Determine the [x, y] coordinate at the center of the cell enclosing the given text.  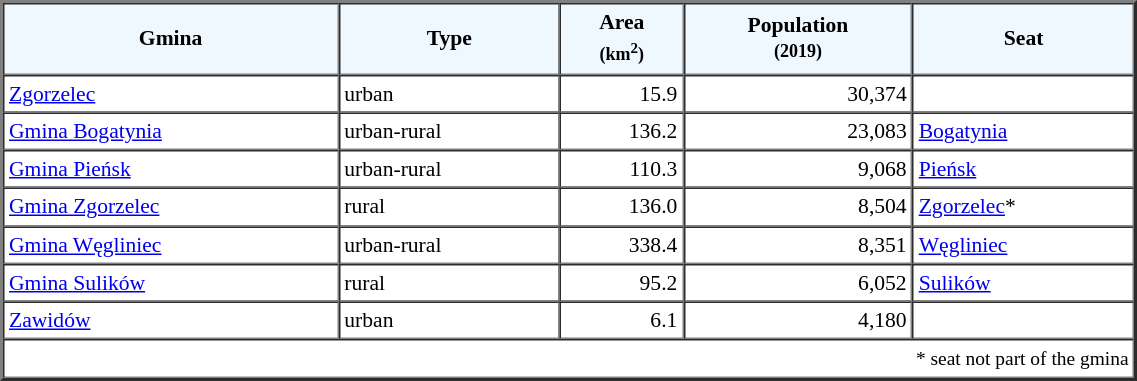
Sulików [1024, 283]
Zgorzelec* [1024, 207]
30,374 [798, 93]
Gmina [170, 38]
Seat [1024, 38]
Pieńsk [1024, 169]
Zawidów [170, 321]
* seat not part of the gmina [569, 359]
136.0 [622, 207]
Area(km2) [622, 38]
Population(2019) [798, 38]
338.4 [622, 245]
6.1 [622, 321]
8,351 [798, 245]
Type [449, 38]
6,052 [798, 283]
Zgorzelec [170, 93]
23,083 [798, 131]
110.3 [622, 169]
Gmina Zgorzelec [170, 207]
8,504 [798, 207]
4,180 [798, 321]
Węgliniec [1024, 245]
95.2 [622, 283]
Gmina Pieńsk [170, 169]
Gmina Sulików [170, 283]
Bogatynia [1024, 131]
15.9 [622, 93]
136.2 [622, 131]
9,068 [798, 169]
Gmina Bogatynia [170, 131]
Gmina Węgliniec [170, 245]
